Extract the [x, y] coordinate from the center of the cell holding the provided text.  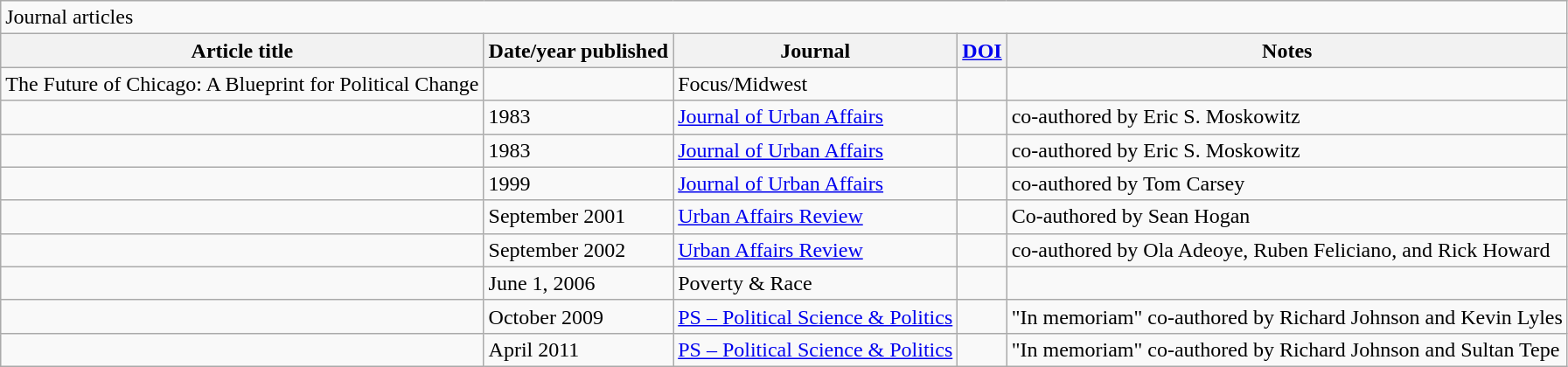
DOI [982, 51]
Co-authored by Sean Hogan [1287, 217]
October 2009 [579, 316]
Journal articles [784, 17]
"In memoriam" co-authored by Richard Johnson and Kevin Lyles [1287, 316]
Notes [1287, 51]
April 2011 [579, 350]
"In memoriam" co-authored by Richard Johnson and Sultan Tepe [1287, 350]
September 2001 [579, 217]
September 2002 [579, 250]
Journal [815, 51]
1999 [579, 183]
co-authored by Ola Adeoye, Ruben Feliciano, and Rick Howard [1287, 250]
The Future of Chicago: A Blueprint for Political Change [242, 84]
Article title [242, 51]
Focus/Midwest [815, 84]
co-authored by Tom Carsey [1287, 183]
June 1, 2006 [579, 283]
Poverty & Race [815, 283]
Date/year published [579, 51]
